From the cell containing the given text, extract its center point as (x, y) coordinate. 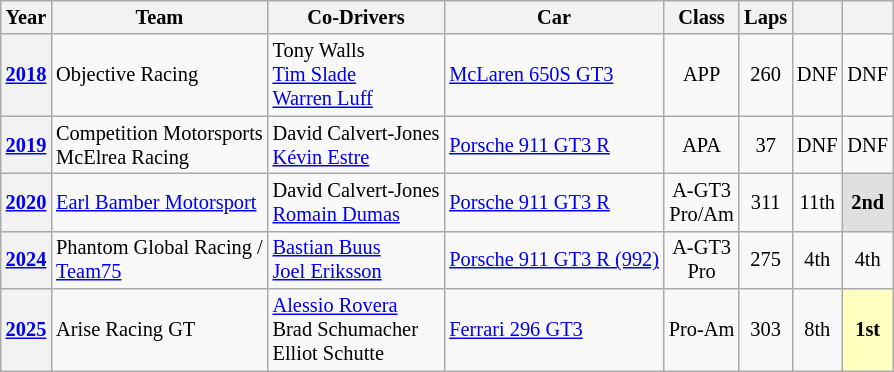
Bastian Buus Joel Eriksson (356, 260)
2nd (867, 202)
2019 (26, 145)
Arise Racing GT (159, 330)
2018 (26, 75)
A-GT3Pro/Am (702, 202)
Co-Drivers (356, 17)
Tony Walls Tim Slade Warren Luff (356, 75)
Class (702, 17)
APP (702, 75)
8th (817, 330)
311 (766, 202)
Alessio Rovera Brad Schumacher Elliot Schutte (356, 330)
37 (766, 145)
A-GT3Pro (702, 260)
Porsche 911 GT3 R (992) (554, 260)
1st (867, 330)
Competition Motorsports McElrea Racing (159, 145)
McLaren 650S GT3 (554, 75)
2020 (26, 202)
260 (766, 75)
APA (702, 145)
Car (554, 17)
2025 (26, 330)
303 (766, 330)
Earl Bamber Motorsport (159, 202)
11th (817, 202)
Pro-Am (702, 330)
David Calvert-Jones Kévin Estre (356, 145)
Phantom Global Racing / Team75 (159, 260)
Objective Racing (159, 75)
275 (766, 260)
Ferrari 296 GT3 (554, 330)
Team (159, 17)
David Calvert-Jones Romain Dumas (356, 202)
Year (26, 17)
Laps (766, 17)
2024 (26, 260)
